Identify which cell holds the provided text, then report its (X, Y) central coordinate. 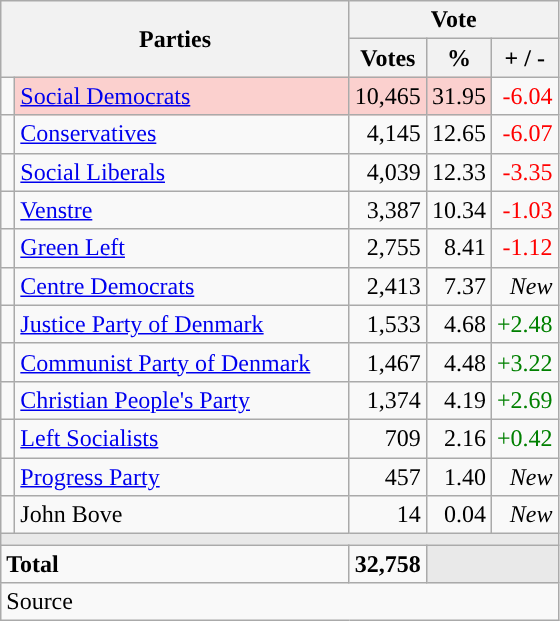
+0.42 (524, 438)
8.41 (458, 248)
32,758 (388, 564)
+2.69 (524, 400)
12.33 (458, 172)
4,039 (388, 172)
-1.12 (524, 248)
Progress Party (182, 477)
Conservatives (182, 134)
-6.07 (524, 134)
1,374 (388, 400)
Votes (388, 58)
% (458, 58)
Total (176, 564)
1,533 (388, 324)
Justice Party of Denmark (182, 324)
457 (388, 477)
4,145 (388, 134)
Christian People's Party (182, 400)
Parties (176, 39)
12.65 (458, 134)
709 (388, 438)
4.68 (458, 324)
Green Left (182, 248)
1,467 (388, 362)
+ / - (524, 58)
3,387 (388, 210)
2,413 (388, 286)
-1.03 (524, 210)
Source (280, 602)
Social Democrats (182, 96)
14 (388, 515)
-3.35 (524, 172)
10,465 (388, 96)
1.40 (458, 477)
10.34 (458, 210)
-6.04 (524, 96)
John Bove (182, 515)
7.37 (458, 286)
Left Socialists (182, 438)
Communist Party of Denmark (182, 362)
Venstre (182, 210)
2,755 (388, 248)
4.48 (458, 362)
4.19 (458, 400)
+3.22 (524, 362)
0.04 (458, 515)
31.95 (458, 96)
Social Liberals (182, 172)
Centre Democrats (182, 286)
Vote (454, 20)
+2.48 (524, 324)
2.16 (458, 438)
